Determine the [X, Y] coordinate at the center of the cell enclosing the given text.  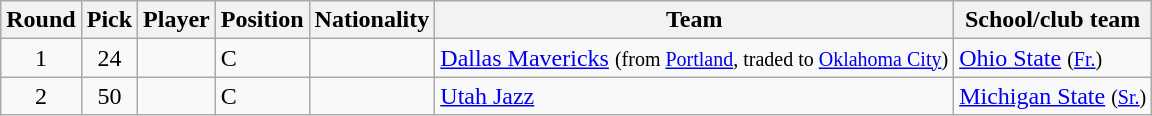
School/club team [1053, 20]
Round [41, 20]
Nationality [372, 20]
1 [41, 58]
Ohio State (Fr.) [1053, 58]
Player [177, 20]
Dallas Mavericks (from Portland, traded to Oklahoma City) [694, 58]
Utah Jazz [694, 96]
Team [694, 20]
Michigan State (Sr.) [1053, 96]
24 [109, 58]
Position [262, 20]
50 [109, 96]
2 [41, 96]
Pick [109, 20]
